From the cell containing the given text, extract its center point as [X, Y] coordinate. 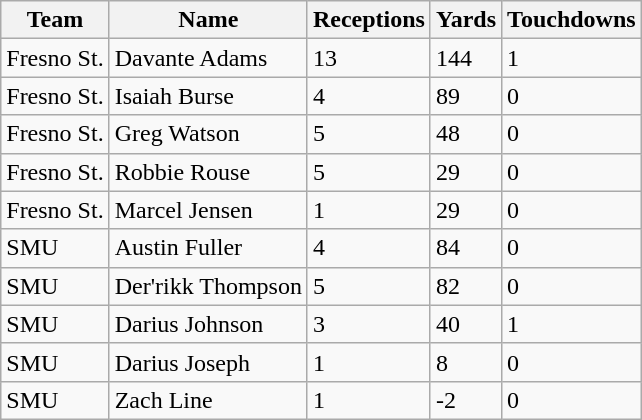
Touchdowns [572, 20]
Darius Joseph [208, 362]
8 [466, 362]
48 [466, 134]
3 [368, 324]
Austin Fuller [208, 248]
144 [466, 58]
89 [466, 96]
Team [55, 20]
82 [466, 286]
Greg Watson [208, 134]
13 [368, 58]
-2 [466, 400]
Robbie Rouse [208, 172]
Zach Line [208, 400]
Receptions [368, 20]
Name [208, 20]
Davante Adams [208, 58]
84 [466, 248]
Yards [466, 20]
Darius Johnson [208, 324]
Isaiah Burse [208, 96]
40 [466, 324]
Der'rikk Thompson [208, 286]
Marcel Jensen [208, 210]
